Output the (x, y) coordinate of the center of the cell containing the given text.  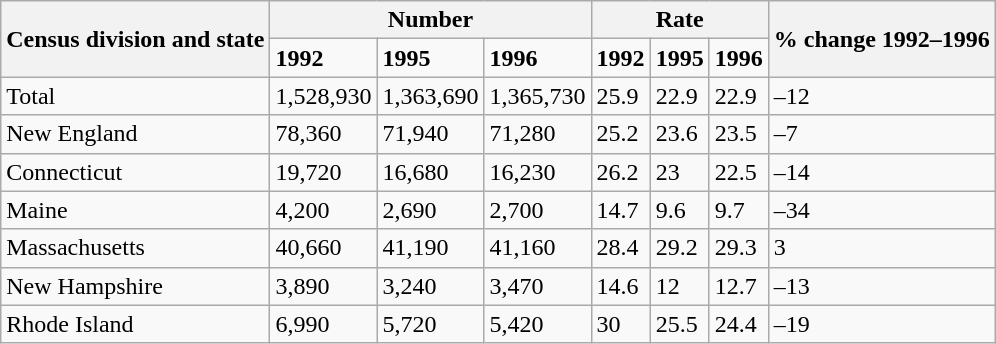
9.7 (738, 210)
–7 (882, 134)
25.9 (620, 96)
3 (882, 248)
Massachusetts (136, 248)
Rate (680, 20)
25.5 (680, 324)
% change 1992–1996 (882, 39)
1,528,930 (324, 96)
22.5 (738, 172)
–13 (882, 286)
14.7 (620, 210)
–34 (882, 210)
71,940 (430, 134)
–14 (882, 172)
16,680 (430, 172)
26.2 (620, 172)
–12 (882, 96)
9.6 (680, 210)
12 (680, 286)
–19 (882, 324)
1,365,730 (538, 96)
23.6 (680, 134)
Rhode Island (136, 324)
Census division and state (136, 39)
Number (430, 20)
12.7 (738, 286)
40,660 (324, 248)
Maine (136, 210)
23 (680, 172)
New England (136, 134)
24.4 (738, 324)
Total (136, 96)
Connecticut (136, 172)
5,720 (430, 324)
2,690 (430, 210)
29.3 (738, 248)
5,420 (538, 324)
29.2 (680, 248)
16,230 (538, 172)
3,240 (430, 286)
30 (620, 324)
3,890 (324, 286)
23.5 (738, 134)
25.2 (620, 134)
41,190 (430, 248)
3,470 (538, 286)
New Hampshire (136, 286)
19,720 (324, 172)
78,360 (324, 134)
6,990 (324, 324)
41,160 (538, 248)
1,363,690 (430, 96)
4,200 (324, 210)
2,700 (538, 210)
14.6 (620, 286)
28.4 (620, 248)
71,280 (538, 134)
